Scan for the cell matching the given text and deliver its (x, y) coordinate at center. 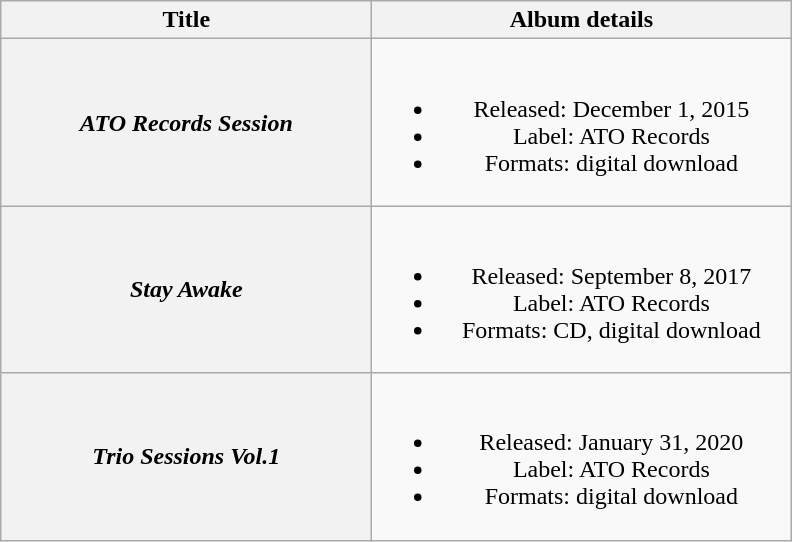
Album details (582, 20)
Trio Sessions Vol.1 (186, 456)
Released: September 8, 2017Label: ATO RecordsFormats: CD, digital download (582, 290)
Stay Awake (186, 290)
Released: January 31, 2020Label: ATO RecordsFormats: digital download (582, 456)
ATO Records Session (186, 122)
Title (186, 20)
Released: December 1, 2015Label: ATO RecordsFormats: digital download (582, 122)
